Output the (x, y) coordinate of the center of the cell containing the given text.  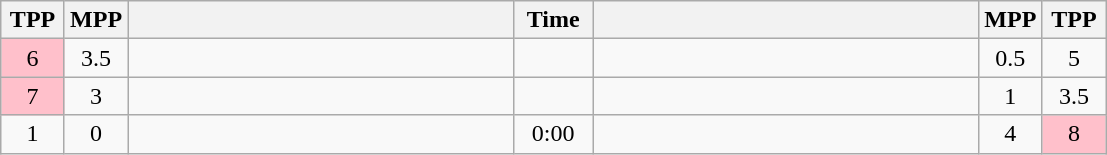
6 (33, 58)
0 (96, 134)
8 (1074, 134)
Time (554, 20)
0:00 (554, 134)
4 (1011, 134)
3 (96, 96)
5 (1074, 58)
0.5 (1011, 58)
7 (33, 96)
